Capture the cell that displays the provided text and extract its (x, y) central coordinate. 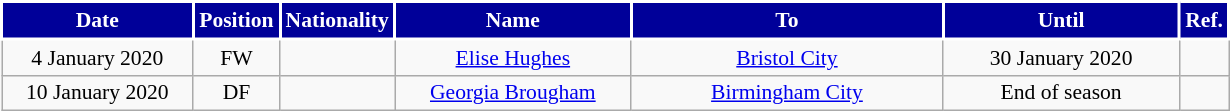
Birmingham City (787, 93)
Georgia Brougham (514, 93)
FW (236, 57)
Nationality (338, 20)
4 January 2020 (98, 57)
Until (1062, 20)
Elise Hughes (514, 57)
10 January 2020 (98, 93)
Ref. (1204, 20)
Bristol City (787, 57)
30 January 2020 (1062, 57)
Date (98, 20)
Position (236, 20)
Name (514, 20)
To (787, 20)
DF (236, 93)
End of season (1062, 93)
